Locate the cell with the specified text and output its [x, y] center coordinate. 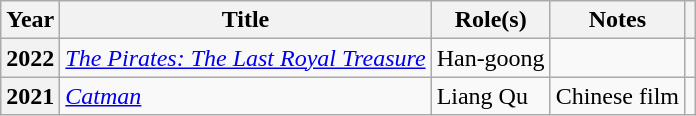
Chinese film [617, 96]
Title [246, 20]
Han-goong [490, 58]
Notes [617, 20]
Year [30, 20]
2022 [30, 58]
2021 [30, 96]
Catman [246, 96]
Liang Qu [490, 96]
Role(s) [490, 20]
The Pirates: The Last Royal Treasure [246, 58]
